Search for the cell housing the specified text and yield its (X, Y) center coordinate. 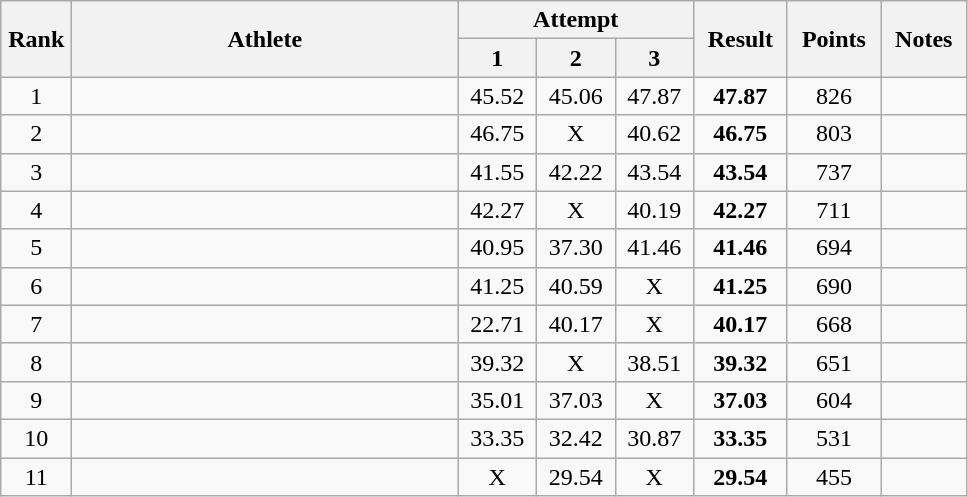
40.59 (576, 286)
Attempt (576, 20)
690 (834, 286)
Result (741, 39)
531 (834, 438)
604 (834, 400)
455 (834, 477)
7 (36, 324)
737 (834, 172)
41.55 (498, 172)
668 (834, 324)
651 (834, 362)
9 (36, 400)
694 (834, 248)
10 (36, 438)
37.30 (576, 248)
803 (834, 134)
826 (834, 96)
35.01 (498, 400)
22.71 (498, 324)
42.22 (576, 172)
30.87 (654, 438)
38.51 (654, 362)
40.19 (654, 210)
711 (834, 210)
40.62 (654, 134)
4 (36, 210)
Notes (924, 39)
11 (36, 477)
Athlete (265, 39)
45.06 (576, 96)
Points (834, 39)
6 (36, 286)
8 (36, 362)
45.52 (498, 96)
32.42 (576, 438)
40.95 (498, 248)
Rank (36, 39)
5 (36, 248)
